From the cell containing the given text, extract its center point as [X, Y] coordinate. 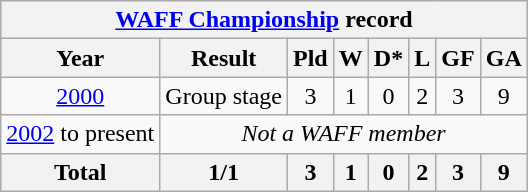
Pld [311, 58]
WAFF Championship record [264, 20]
Total [80, 172]
1/1 [224, 172]
2002 to present [80, 134]
Result [224, 58]
L [422, 58]
D* [388, 58]
Not a WAFF member [344, 134]
Group stage [224, 96]
GA [504, 58]
W [350, 58]
Year [80, 58]
2000 [80, 96]
GF [458, 58]
